Locate the cell with the specified text and output its [x, y] center coordinate. 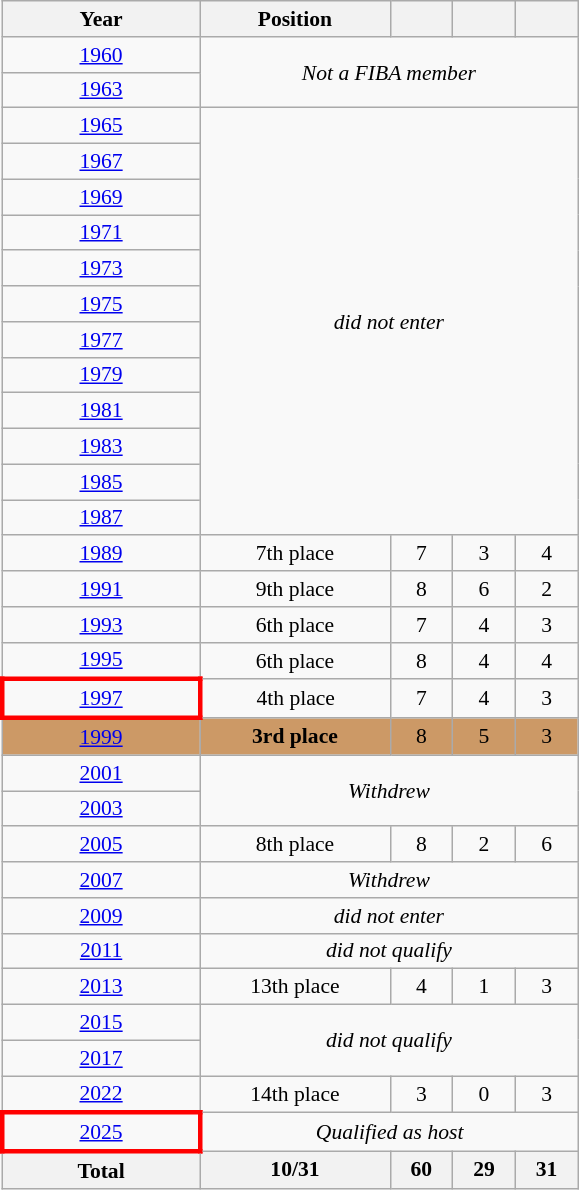
1981 [101, 411]
Not a FIBA member [389, 72]
13th place [295, 987]
Position [295, 19]
1967 [101, 162]
7th place [295, 554]
0 [484, 1094]
1983 [101, 447]
10/31 [295, 1170]
1977 [101, 340]
1 [484, 987]
1991 [101, 589]
Total [101, 1170]
8th place [295, 845]
2013 [101, 987]
2001 [101, 773]
1993 [101, 625]
2005 [101, 845]
4th place [295, 700]
9th place [295, 589]
2017 [101, 1058]
2025 [101, 1132]
Year [101, 19]
2003 [101, 809]
31 [546, 1170]
1971 [101, 233]
2015 [101, 1023]
1975 [101, 304]
2022 [101, 1094]
1987 [101, 518]
1973 [101, 269]
14th place [295, 1094]
2009 [101, 916]
60 [422, 1170]
1979 [101, 375]
2007 [101, 880]
1989 [101, 554]
1969 [101, 197]
1965 [101, 126]
1997 [101, 700]
2011 [101, 951]
1963 [101, 90]
1985 [101, 482]
5 [484, 736]
Qualified as host [389, 1132]
1999 [101, 736]
29 [484, 1170]
1960 [101, 55]
1995 [101, 660]
3rd place [295, 736]
